Identify which cell holds the provided text, then report its [X, Y] central coordinate. 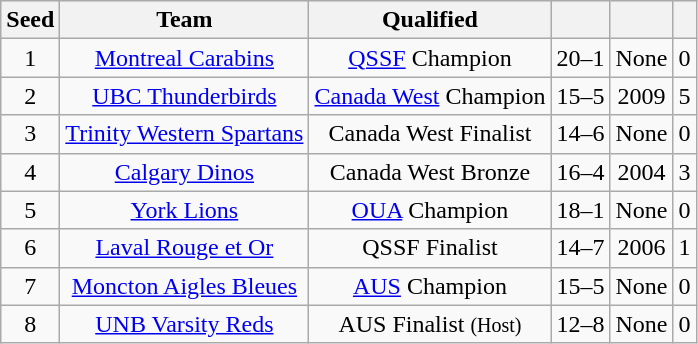
Calgary Dinos [184, 172]
AUS Champion [430, 286]
Canada West Champion [430, 96]
2006 [642, 248]
14–7 [580, 248]
UNB Varsity Reds [184, 324]
Moncton Aigles Bleues [184, 286]
UBC Thunderbirds [184, 96]
16–4 [580, 172]
AUS Finalist (Host) [430, 324]
6 [30, 248]
York Lions [184, 210]
18–1 [580, 210]
Qualified [430, 20]
2009 [642, 96]
Montreal Carabins [184, 58]
Trinity Western Spartans [184, 134]
Canada West Bronze [430, 172]
QSSF Finalist [430, 248]
QSSF Champion [430, 58]
Team [184, 20]
2 [30, 96]
4 [30, 172]
12–8 [580, 324]
14–6 [580, 134]
Seed [30, 20]
OUA Champion [430, 210]
8 [30, 324]
Laval Rouge et Or [184, 248]
7 [30, 286]
20–1 [580, 58]
Canada West Finalist [430, 134]
2004 [642, 172]
